Search for the cell housing the specified text and yield its (X, Y) center coordinate. 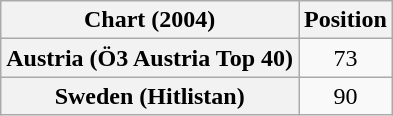
90 (346, 96)
Sweden (Hitlistan) (150, 96)
Austria (Ö3 Austria Top 40) (150, 58)
Position (346, 20)
Chart (2004) (150, 20)
73 (346, 58)
